Output the (X, Y) coordinate of the center of the cell containing the given text.  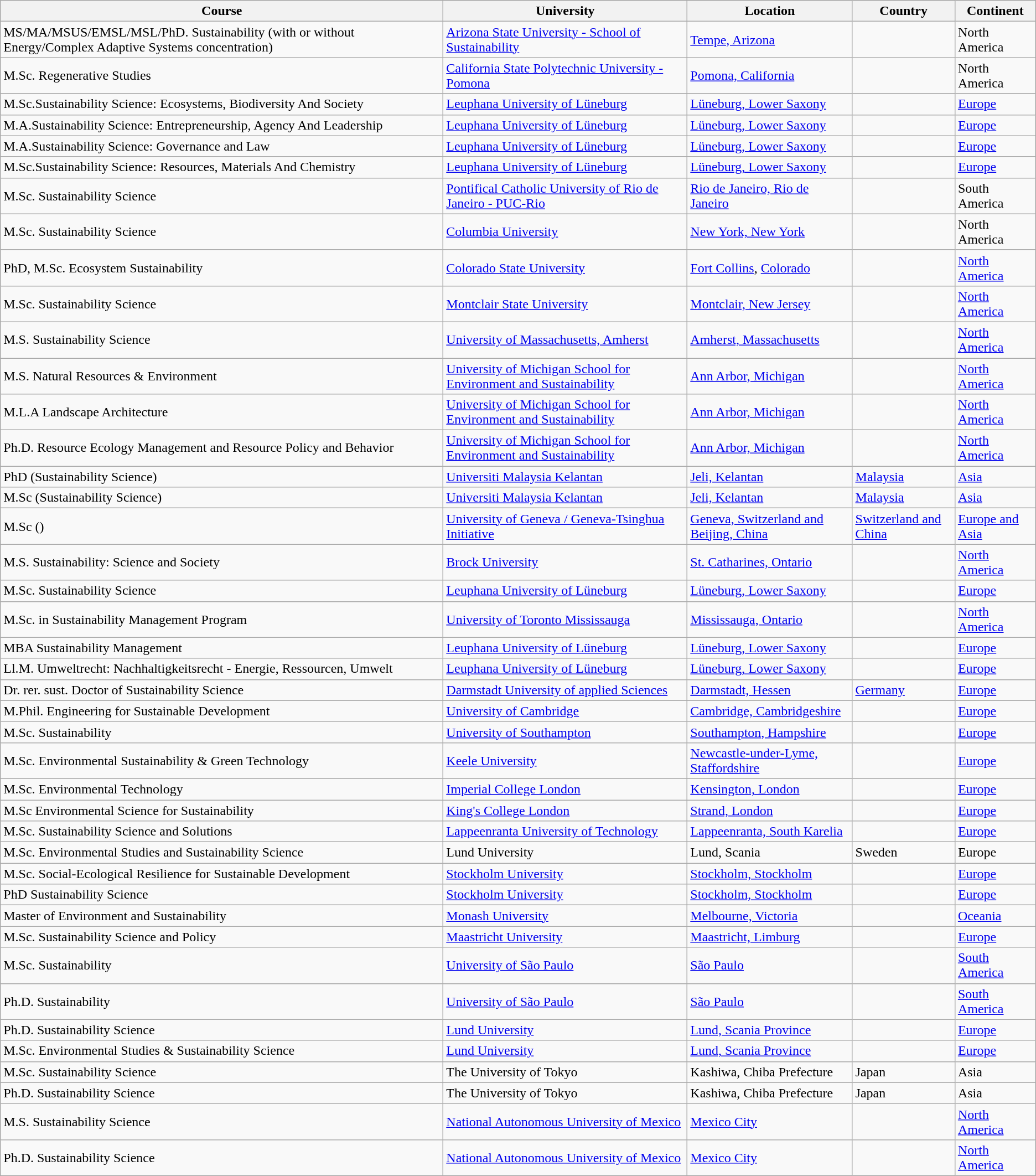
M.A.Sustainability Science: Entrepreneurship, Agency And Leadership (222, 125)
Maastricht University (566, 937)
M.Sc. Sustainability Science and Policy (222, 937)
Rio de Janeiro, Rio de Janeiro (770, 196)
Switzerland and China (903, 526)
Maastricht, Limburg (770, 937)
California State Polytechnic University - Pomona (566, 75)
M.Sc.Sustainability Science: Ecosystems, Biodiversity And Society (222, 104)
M.Phil. Engineering for Sustainable Development (222, 711)
Ph.D. Resource Ecology Management and Resource Policy and Behavior (222, 448)
University of Toronto Mississauga (566, 619)
Germany (903, 690)
Mississauga, Ontario (770, 619)
Sweden (903, 853)
Oceania (995, 916)
M.S. Sustainability: Science and Society (222, 563)
Master of Environment and Sustainability (222, 916)
Fort Collins, Colorado (770, 268)
M.Sc. Environmental Studies & Sustainability Science (222, 1051)
Dr. rer. sust. Doctor of Sustainability Science (222, 690)
Darmstadt, Hessen (770, 690)
M.Sc. Environmental Sustainability & Green Technology (222, 761)
Montclair State University (566, 303)
M.Sc () (222, 526)
Newcastle-under-Lyme, Staffordshire (770, 761)
Amherst, Massachusetts (770, 340)
Arizona State University - School of Sustainability (566, 40)
Ll.M. Umweltrecht: Nachhaltigkeitsrecht - Energie, Ressourcen, Umwelt (222, 669)
Montclair, New Jersey (770, 303)
University of Southampton (566, 732)
University of Cambridge (566, 711)
MS/MA/MSUS/EMSL/MSL/PhD. Sustainability (with or without Energy/Complex Adaptive Systems concentration) (222, 40)
Course (222, 11)
M.A.Sustainability Science: Governance and Law (222, 146)
Tempe, Arizona (770, 40)
Southampton, Hampshire (770, 732)
Ph.D. Sustainability (222, 1001)
M.Sc. Sustainability Science and Solutions (222, 832)
Columbia University (566, 231)
M.S. Natural Resources & Environment (222, 375)
University of Massachusetts, Amherst (566, 340)
Lappeenranta University of Technology (566, 832)
M.Sc. Regenerative Studies (222, 75)
M.Sc. Environmental Studies and Sustainability Science (222, 853)
King's College London (566, 810)
Pomona, California (770, 75)
Strand, London (770, 810)
Brock University (566, 563)
M.Sc. in Sustainability Management Program (222, 619)
University (566, 11)
PhD Sustainability Science (222, 895)
M.L.A Landscape Architecture (222, 412)
Melbourne, Victoria (770, 916)
Pontifical Catholic University of Rio de Janeiro - PUC-Rio (566, 196)
New York, New York (770, 231)
Imperial College London (566, 789)
Lappeenranta, South Karelia (770, 832)
M.Sc Environmental Science for Sustainability (222, 810)
St. Catharines, Ontario (770, 563)
Cambridge, Cambridgeshire (770, 711)
Geneva, Switzerland and Beijing, China (770, 526)
Europe and Asia (995, 526)
M.Sc. Social-Ecological Resilience for Sustainable Development (222, 874)
Lund, Scania (770, 853)
Kensington, London (770, 789)
Continent (995, 11)
Darmstadt University of applied Sciences (566, 690)
PhD, M.Sc. Ecosystem Sustainability (222, 268)
Colorado State University (566, 268)
M.Sc. Environmental Technology (222, 789)
Monash University (566, 916)
Keele University (566, 761)
Country (903, 11)
M.Sc.Sustainability Science: Resources, Materials And Chemistry (222, 167)
PhD (Sustainability Science) (222, 477)
Location (770, 11)
MBA Sustainability Management (222, 648)
M.Sc (Sustainability Science) (222, 498)
University of Geneva / Geneva-Tsinghua Initiative (566, 526)
